Determine the (x, y) coordinate at the center of the cell enclosing the given text.  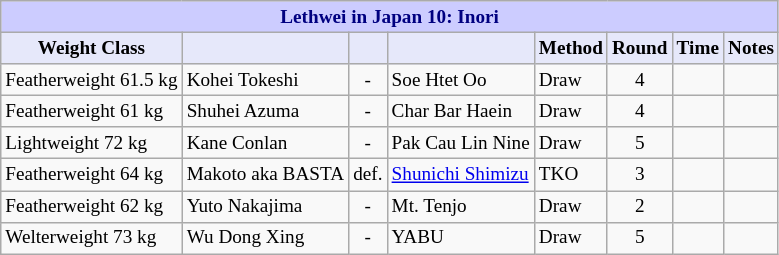
Lethwei in Japan 10: Inori (390, 17)
Yuto Nakajima (265, 206)
Lightweight 72 kg (92, 143)
Kane Conlan (265, 143)
Welterweight 73 kg (92, 238)
Method (570, 48)
Soe Htet Oo (460, 80)
Pak Cau Lin Nine (460, 143)
Char Bar Haein (460, 111)
Weight Class (92, 48)
Featherweight 62 kg (92, 206)
Featherweight 61.5 kg (92, 80)
3 (640, 175)
Round (640, 48)
TKO (570, 175)
Shunichi Shimizu (460, 175)
Notes (750, 48)
Kohei Tokeshi (265, 80)
Featherweight 61 kg (92, 111)
Mt. Tenjo (460, 206)
Shuhei Azuma (265, 111)
YABU (460, 238)
Makoto aka BASTA (265, 175)
Time (698, 48)
Wu Dong Xing (265, 238)
def. (368, 175)
2 (640, 206)
Featherweight 64 kg (92, 175)
